Determine the [x, y] coordinate at the center of the cell enclosing the given text.  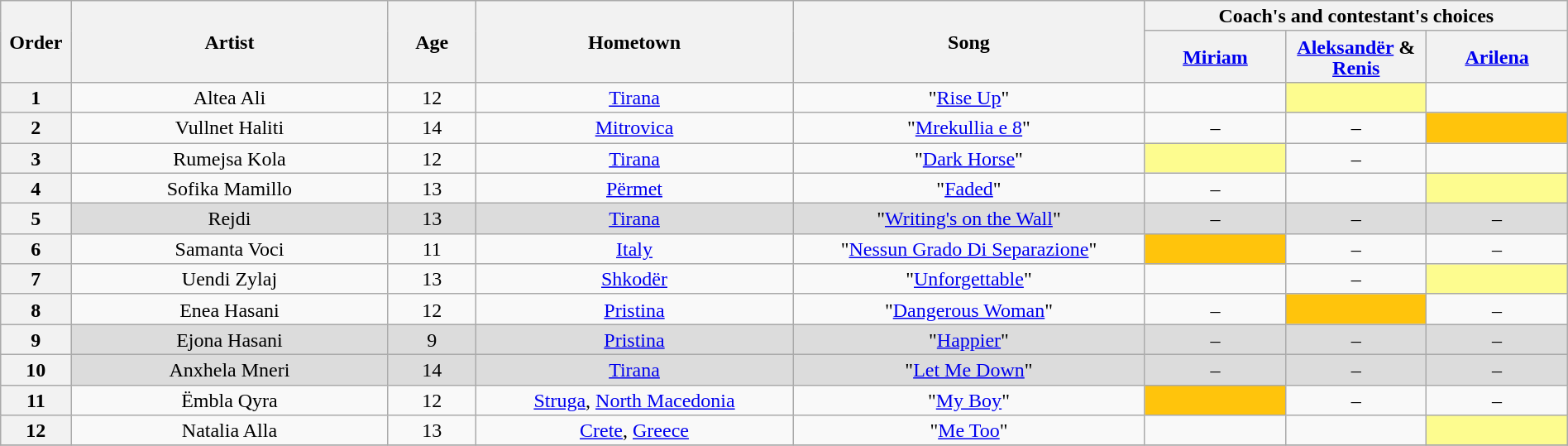
"Writing's on the Wall" [969, 218]
4 [36, 189]
Rumejsa Kola [230, 157]
"My Boy" [969, 400]
5 [36, 218]
Aleksandër & Renis [1356, 56]
"Happier" [969, 339]
8 [36, 309]
Përmet [633, 189]
7 [36, 280]
Rejdi [230, 218]
Ejona Hasani [230, 339]
Crete, Greece [633, 430]
"Unforgettable" [969, 280]
"Mrekullia e 8" [969, 127]
Italy [633, 248]
Artist [230, 41]
Hometown [633, 41]
Coach's and contestant's choices [1356, 17]
1 [36, 98]
"Me Too" [969, 430]
Samanta Voci [230, 248]
Altea Ali [230, 98]
Age [432, 41]
"Dark Horse" [969, 157]
Mitrovica [633, 127]
10 [36, 369]
"Let Me Down" [969, 369]
Enea Hasani [230, 309]
Uendi Zylaj [230, 280]
"Dangerous Woman" [969, 309]
"Faded" [969, 189]
Miriam [1215, 56]
Vullnet Haliti [230, 127]
Natalia Alla [230, 430]
Struga, North Macedonia [633, 400]
Arilena [1497, 56]
Ëmbla Qyra [230, 400]
3 [36, 157]
Anxhela Mneri [230, 369]
2 [36, 127]
Sofika Mamillo [230, 189]
"Nessun Grado Di Separazione" [969, 248]
Shkodër [633, 280]
6 [36, 248]
"Rise Up" [969, 98]
Order [36, 41]
Song [969, 41]
